Pinpoint the cell where the given text exists, returning its (x, y) midpoint coordinate. 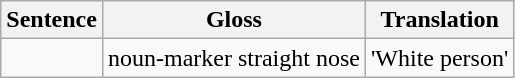
noun-marker straight nose (234, 58)
Translation (439, 20)
Sentence (52, 20)
Gloss (234, 20)
'White person' (439, 58)
